Pinpoint the cell where the given text exists, returning its [x, y] midpoint coordinate. 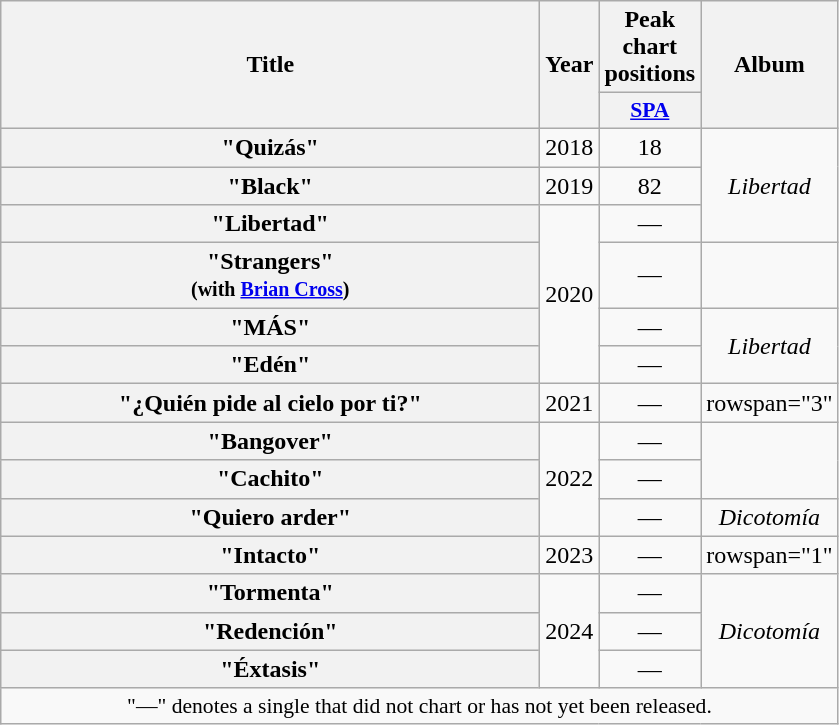
"Strangers"(with Brian Cross) [270, 276]
2019 [570, 185]
Title [270, 65]
"Quizás" [270, 147]
"Tormenta" [270, 593]
2021 [570, 403]
Album [770, 65]
"—" denotes a single that did not chart or has not yet been released. [420, 706]
Year [570, 65]
"MÁS" [270, 327]
2024 [570, 631]
"Bangover" [270, 441]
"Éxtasis" [270, 669]
Peak chart positions [650, 47]
"Black" [270, 185]
2023 [570, 555]
"Redención" [270, 631]
82 [650, 185]
"¿Quién pide al cielo por ti?" [270, 403]
rowspan="3" [770, 403]
"Edén" [270, 365]
"Quiero arder" [270, 517]
2020 [570, 294]
SPA [650, 111]
rowspan="1" [770, 555]
2018 [570, 147]
"Cachito" [270, 479]
2022 [570, 479]
18 [650, 147]
"Intacto" [270, 555]
"Libertad" [270, 224]
